Find where the given text appears and provide that cell's center as [X, Y] coordinate. 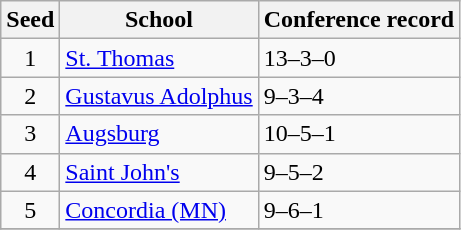
13–3–0 [358, 58]
St. Thomas [159, 58]
Augsburg [159, 134]
3 [30, 134]
Saint John's [159, 172]
Concordia (MN) [159, 210]
4 [30, 172]
Seed [30, 20]
Gustavus Adolphus [159, 96]
10–5–1 [358, 134]
1 [30, 58]
School [159, 20]
2 [30, 96]
9–3–4 [358, 96]
9–6–1 [358, 210]
Conference record [358, 20]
9–5–2 [358, 172]
5 [30, 210]
